Pinpoint the cell where the given text exists, returning its [X, Y] midpoint coordinate. 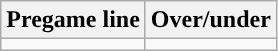
Pregame line [74, 20]
Over/under [210, 20]
